Determine the [x, y] coordinate at the center of the cell enclosing the given text.  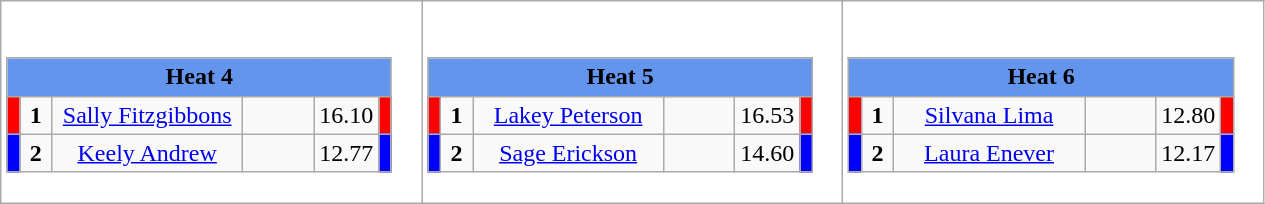
16.10 [346, 115]
Laura Enever [990, 153]
Sage Erickson [568, 153]
Heat 6 1 Silvana Lima 12.80 2 Laura Enever 12.17 [1054, 102]
Silvana Lima [990, 115]
Heat 4 [199, 77]
Sally Fitzgibbons [148, 115]
Heat 6 [1041, 77]
12.17 [1188, 153]
Heat 5 [620, 77]
12.80 [1188, 115]
Keely Andrew [148, 153]
14.60 [768, 153]
Heat 4 1 Sally Fitzgibbons 16.10 2 Keely Andrew 12.77 [212, 102]
Heat 5 1 Lakey Peterson 16.53 2 Sage Erickson 14.60 [632, 102]
12.77 [346, 153]
Lakey Peterson [568, 115]
16.53 [768, 115]
